Provide the [X, Y] coordinate of the cell's center where the given text is located.  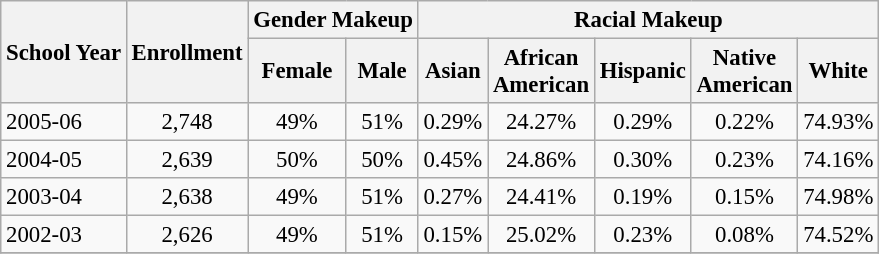
Female [297, 72]
Asian [452, 72]
Gender Makeup [333, 20]
74.52% [838, 235]
0.30% [642, 160]
2004-05 [64, 160]
0.19% [642, 197]
24.86% [542, 160]
0.08% [744, 235]
2003-04 [64, 197]
0.27% [452, 197]
0.22% [744, 122]
2005-06 [64, 122]
24.27% [542, 122]
2,638 [187, 197]
2002-03 [64, 235]
African American [542, 72]
2,639 [187, 160]
White [838, 72]
Enrollment [187, 52]
Hispanic [642, 72]
School Year [64, 52]
2,748 [187, 122]
Racial Makeup [648, 20]
74.16% [838, 160]
74.98% [838, 197]
24.41% [542, 197]
74.93% [838, 122]
25.02% [542, 235]
Male [382, 72]
0.45% [452, 160]
2,626 [187, 235]
Native American [744, 72]
